Return the [X, Y] coordinate for the center point of the cell that contains the specified text.  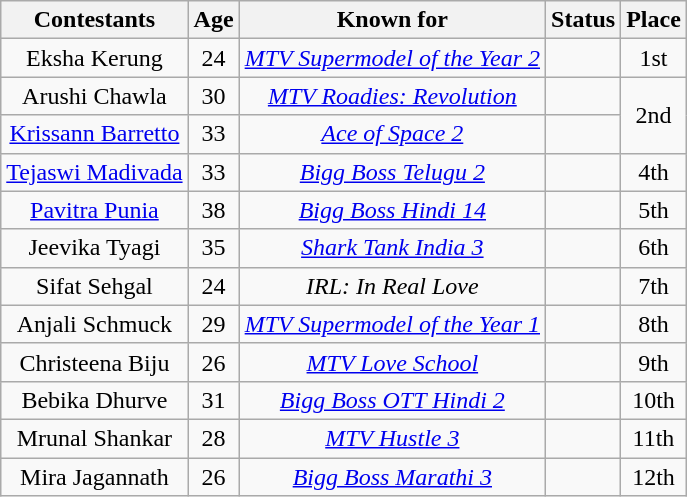
12th [654, 477]
Bigg Boss Telugu 2 [392, 172]
Pavitra Punia [94, 210]
35 [214, 248]
Tejaswi Madivada [94, 172]
Sifat Sehgal [94, 286]
Christeena Biju [94, 362]
7th [654, 286]
MTV Hustle 3 [392, 438]
Mira Jagannath [94, 477]
2nd [654, 115]
Status [584, 20]
Contestants [94, 20]
Krissann Barretto [94, 134]
29 [214, 324]
30 [214, 96]
Jeevika Tyagi [94, 248]
9th [654, 362]
MTV Roadies: Revolution [392, 96]
Ace of Space 2 [392, 134]
IRL: In Real Love [392, 286]
MTV Supermodel of the Year 1 [392, 324]
Eksha Kerung [94, 58]
Age [214, 20]
Shark Tank India 3 [392, 248]
Bigg Boss Hindi 14 [392, 210]
6th [654, 248]
38 [214, 210]
5th [654, 210]
28 [214, 438]
4th [654, 172]
Bebika Dhurve [94, 400]
Arushi Chawla [94, 96]
8th [654, 324]
10th [654, 400]
31 [214, 400]
11th [654, 438]
Bigg Boss Marathi 3 [392, 477]
MTV Supermodel of the Year 2 [392, 58]
Place [654, 20]
Mrunal Shankar [94, 438]
Known for [392, 20]
MTV Love School [392, 362]
Anjali Schmuck [94, 324]
1st [654, 58]
Bigg Boss OTT Hindi 2 [392, 400]
